Determine the (x, y) coordinate at the center of the cell enclosing the given text.  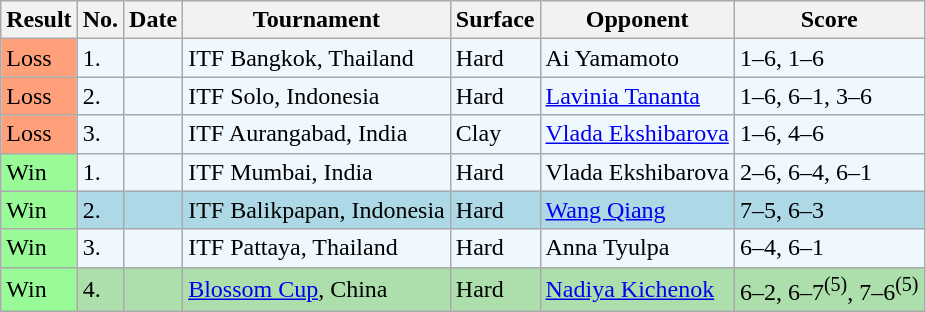
Surface (495, 20)
Ai Yamamoto (637, 58)
1–6, 1–6 (829, 58)
1–6, 4–6 (829, 134)
Score (829, 20)
7–5, 6–3 (829, 210)
Anna Tyulpa (637, 248)
1–6, 6–1, 3–6 (829, 96)
Nadiya Kichenok (637, 290)
ITF Mumbai, India (317, 172)
Wang Qiang (637, 210)
Clay (495, 134)
Tournament (317, 20)
Blossom Cup, China (317, 290)
Result (39, 20)
Lavinia Tananta (637, 96)
ITF Balikpapan, Indonesia (317, 210)
6–4, 6–1 (829, 248)
Opponent (637, 20)
No. (100, 20)
ITF Pattaya, Thailand (317, 248)
ITF Aurangabad, India (317, 134)
2–6, 6–4, 6–1 (829, 172)
Date (154, 20)
4. (100, 290)
ITF Solo, Indonesia (317, 96)
ITF Bangkok, Thailand (317, 58)
6–2, 6–7(5), 7–6(5) (829, 290)
